For the text-containing cell, return its midpoint in [X, Y] coordinate format. 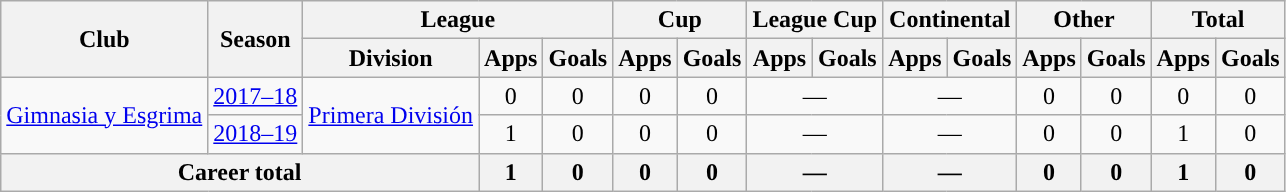
2018–19 [256, 134]
Career total [240, 172]
League [458, 20]
Division [391, 58]
Club [104, 39]
Cup [680, 20]
League Cup [815, 20]
Gimnasia y Esgrima [104, 115]
Continental [950, 20]
Total [1218, 20]
Season [256, 39]
2017–18 [256, 96]
Primera División [391, 115]
Other [1084, 20]
